Provide the (x, y) coordinate of the cell's center where the given text is located.  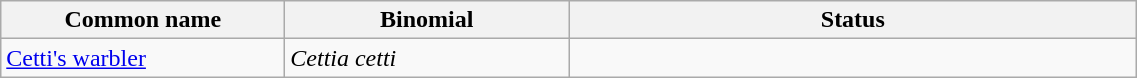
Binomial (427, 20)
Cettia cetti (427, 58)
Cetti's warbler (143, 58)
Common name (143, 20)
Status (853, 20)
